Return [x, y] of the center of cell containing provided text 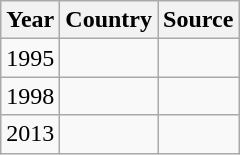
Source [198, 20]
1998 [30, 96]
Year [30, 20]
2013 [30, 134]
Country [109, 20]
1995 [30, 58]
